Search for the cell housing the specified text and yield its [x, y] center coordinate. 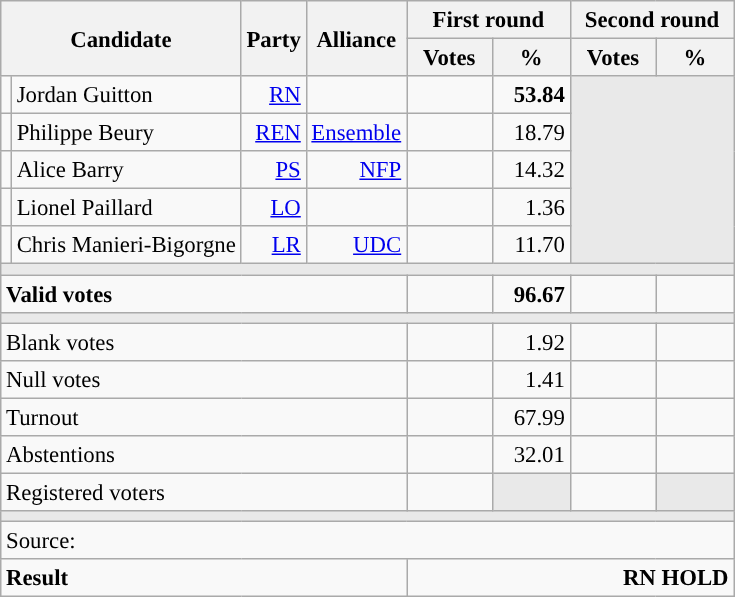
UDC [356, 245]
Jordan Guitton [126, 95]
Alice Barry [126, 170]
Ensemble [356, 133]
Second round [652, 20]
Result [204, 578]
Blank votes [204, 342]
NFP [356, 170]
Valid votes [204, 294]
Null votes [204, 379]
PS [274, 170]
Turnout [204, 417]
1.36 [531, 208]
96.67 [531, 294]
1.41 [531, 379]
67.99 [531, 417]
Source: [368, 540]
Lionel Paillard [126, 208]
Candidate [121, 38]
LO [274, 208]
14.32 [531, 170]
RN [274, 95]
18.79 [531, 133]
32.01 [531, 455]
Philippe Beury [126, 133]
Registered voters [204, 492]
11.70 [531, 245]
RN HOLD [570, 578]
LR [274, 245]
Party [274, 38]
Chris Manieri-Bigorgne [126, 245]
REN [274, 133]
First round [488, 20]
Abstentions [204, 455]
53.84 [531, 95]
1.92 [531, 342]
Alliance [356, 38]
